For the text-containing cell, return its midpoint in [X, Y] coordinate format. 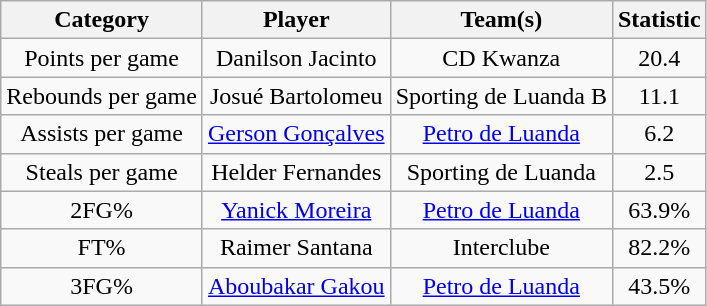
Statistic [659, 20]
82.2% [659, 248]
Danilson Jacinto [296, 58]
CD Kwanza [501, 58]
2.5 [659, 172]
43.5% [659, 286]
Assists per game [102, 134]
Rebounds per game [102, 96]
20.4 [659, 58]
Raimer Santana [296, 248]
Helder Fernandes [296, 172]
63.9% [659, 210]
Steals per game [102, 172]
3FG% [102, 286]
Interclube [501, 248]
Sporting de Luanda [501, 172]
Josué Bartolomeu [296, 96]
6.2 [659, 134]
Player [296, 20]
Gerson Gonçalves [296, 134]
FT% [102, 248]
Points per game [102, 58]
Team(s) [501, 20]
Category [102, 20]
Sporting de Luanda B [501, 96]
2FG% [102, 210]
11.1 [659, 96]
Aboubakar Gakou [296, 286]
Yanick Moreira [296, 210]
